Locate the cell with the specified text and output its [X, Y] center coordinate. 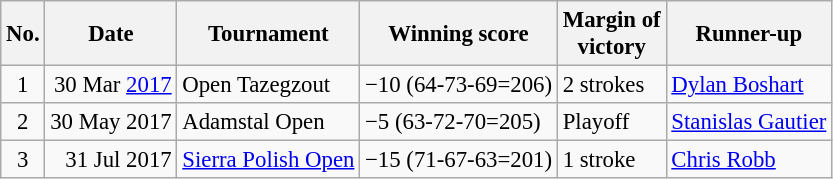
Chris Robb [749, 160]
Playoff [612, 122]
Runner-up [749, 34]
Date [111, 34]
Open Tazegzout [268, 85]
Stanislas Gautier [749, 122]
−5 (63-72-70=205) [459, 122]
−15 (71-67-63=201) [459, 160]
Tournament [268, 34]
2 [23, 122]
Winning score [459, 34]
Sierra Polish Open [268, 160]
1 stroke [612, 160]
Margin ofvictory [612, 34]
Adamstal Open [268, 122]
No. [23, 34]
30 May 2017 [111, 122]
30 Mar 2017 [111, 85]
31 Jul 2017 [111, 160]
1 [23, 85]
Dylan Boshart [749, 85]
−10 (64-73-69=206) [459, 85]
2 strokes [612, 85]
3 [23, 160]
